Provide the (x, y) coordinate of the cell's center where the given text is located.  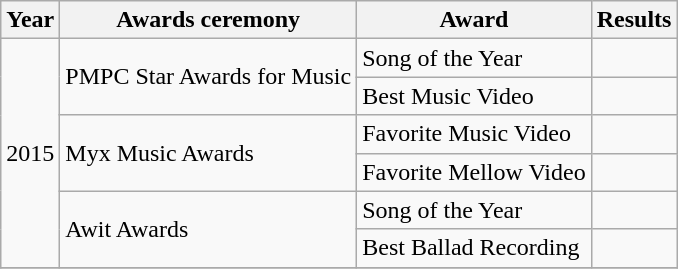
Award (474, 20)
Year (30, 20)
Awit Awards (208, 229)
Best Ballad Recording (474, 248)
Results (634, 20)
2015 (30, 153)
Favorite Mellow Video (474, 172)
Myx Music Awards (208, 153)
Best Music Video (474, 96)
Favorite Music Video (474, 134)
PMPC Star Awards for Music (208, 77)
Awards ceremony (208, 20)
